Detect which cell encompasses the target text, then output its (x, y) center coordinate. 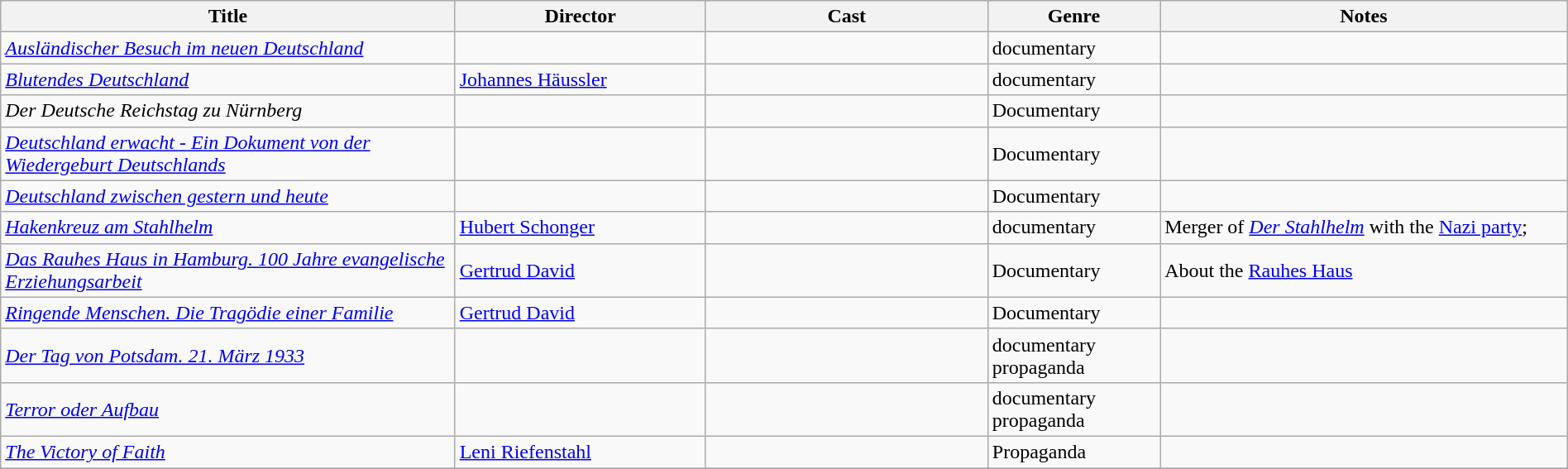
Der Tag von Potsdam. 21. März 1933 (228, 356)
Hubert Schonger (581, 227)
Deutschland zwischen gestern und heute (228, 196)
Der Deutsche Reichstag zu Nürnberg (228, 111)
About the Rauhes Haus (1365, 270)
Das Rauhes Haus in Hamburg. 100 Jahre evangelische Erziehungsarbeit (228, 270)
Johannes Häussler (581, 79)
The Victory of Faith (228, 452)
Leni Riefenstahl (581, 452)
Notes (1365, 17)
Title (228, 17)
Director (581, 17)
Ringende Menschen. Die Tragödie einer Familie (228, 313)
Propaganda (1073, 452)
Blutendes Deutschland (228, 79)
Ausländischer Besuch im neuen Deutschland (228, 48)
Merger of Der Stahlhelm with the Nazi party; (1365, 227)
Hakenkreuz am Stahlhelm (228, 227)
Terror oder Aufbau (228, 409)
Deutschland erwacht - Ein Dokument von der Wiedergeburt Deutschlands (228, 154)
Genre (1073, 17)
Cast (847, 17)
